Scan for the cell matching the given text and deliver its [x, y] coordinate at center. 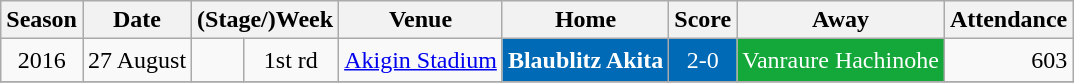
603 [1008, 60]
Score [703, 20]
2-0 [703, 60]
Attendance [1008, 20]
(Stage/)Week [266, 20]
Vanraure Hachinohe [841, 60]
Season [42, 20]
1st rd [291, 60]
Akigin Stadium [421, 60]
Away [841, 20]
27 August [136, 60]
Home [585, 20]
Date [136, 20]
Venue [421, 20]
Blaublitz Akita [585, 60]
2016 [42, 60]
